Find where the given text appears and provide that cell's center as [X, Y] coordinate. 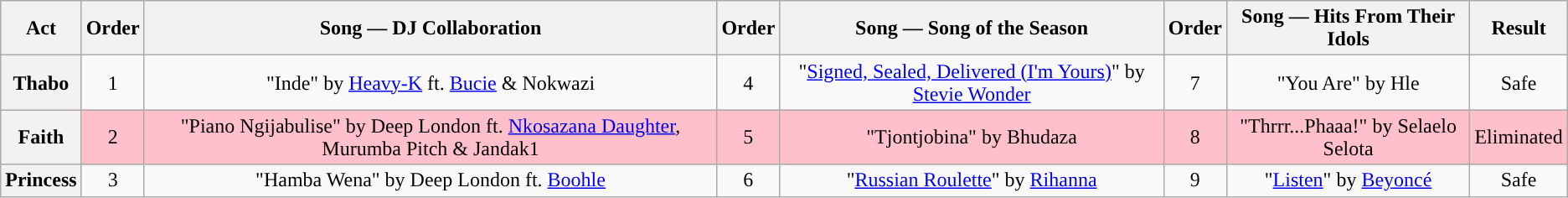
6 [749, 180]
7 [1194, 82]
Song — DJ Collaboration [431, 29]
"Listen" by Beyoncé [1348, 180]
5 [749, 138]
Eliminated [1519, 138]
Song — Hits From Their Idols [1348, 29]
4 [749, 82]
"Inde" by Heavy-K ft. Bucie & Nokwazi [431, 82]
"Thrrr...Phaaa!" by Selaelo Selota [1348, 138]
9 [1194, 180]
Faith [41, 138]
"Piano Ngijabulise" by Deep London ft. Nkosazana Daughter, Murumba Pitch & Jandak1 [431, 138]
8 [1194, 138]
Princess [41, 180]
"Signed, Sealed, Delivered (I'm Yours)" by Stevie Wonder [972, 82]
Thabo [41, 82]
Result [1519, 29]
Song — Song of the Season [972, 29]
"You Are" by Hle [1348, 82]
3 [112, 180]
"Tjontjobina" by Bhudaza [972, 138]
"Hamba Wena" by Deep London ft. Boohle [431, 180]
"Russian Roulette" by Rihanna [972, 180]
2 [112, 138]
1 [112, 82]
Act [41, 29]
